Scan for the cell matching the given text and deliver its [X, Y] coordinate at center. 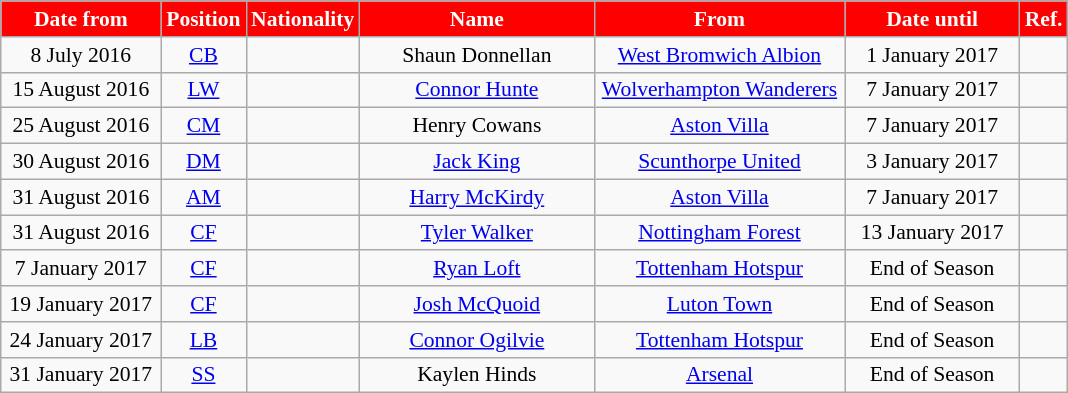
Connor Ogilvie [476, 340]
West Bromwich Albion [719, 55]
30 August 2016 [81, 162]
Kaylen Hinds [476, 375]
24 January 2017 [81, 340]
LB [204, 340]
Luton Town [719, 304]
CB [204, 55]
Tyler Walker [476, 233]
Harry McKirdy [476, 197]
Position [204, 19]
Jack King [476, 162]
AM [204, 197]
Josh McQuoid [476, 304]
Arsenal [719, 375]
DM [204, 162]
SS [204, 375]
Ryan Loft [476, 269]
1 January 2017 [932, 55]
Scunthorpe United [719, 162]
Ref. [1044, 19]
19 January 2017 [81, 304]
8 July 2016 [81, 55]
3 January 2017 [932, 162]
13 January 2017 [932, 233]
Henry Cowans [476, 126]
From [719, 19]
Nottingham Forest [719, 233]
Name [476, 19]
CM [204, 126]
Nationality [302, 19]
25 August 2016 [81, 126]
LW [204, 90]
Shaun Donnellan [476, 55]
31 January 2017 [81, 375]
Connor Hunte [476, 90]
Wolverhampton Wanderers [719, 90]
Date from [81, 19]
Date until [932, 19]
15 August 2016 [81, 90]
